Provide the [x, y] coordinate of the cell's center where the given text is located.  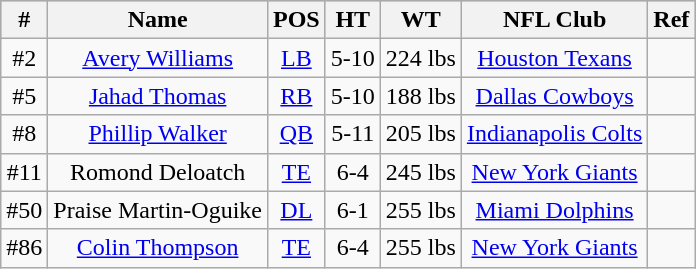
#5 [24, 96]
5-11 [352, 134]
QB [296, 134]
224 lbs [420, 58]
Name [158, 20]
#11 [24, 172]
Colin Thompson [158, 248]
#50 [24, 210]
Houston Texans [554, 58]
WT [420, 20]
6-1 [352, 210]
Dallas Cowboys [554, 96]
Miami Dolphins [554, 210]
#8 [24, 134]
LB [296, 58]
# [24, 20]
DL [296, 210]
HT [352, 20]
Praise Martin-Oguike [158, 210]
Ref [672, 20]
205 lbs [420, 134]
Indianapolis Colts [554, 134]
Phillip Walker [158, 134]
245 lbs [420, 172]
188 lbs [420, 96]
#2 [24, 58]
Romond Deloatch [158, 172]
POS [296, 20]
Avery Williams [158, 58]
RB [296, 96]
NFL Club [554, 20]
Jahad Thomas [158, 96]
#86 [24, 248]
